Detect which cell encompasses the target text, then output its (X, Y) center coordinate. 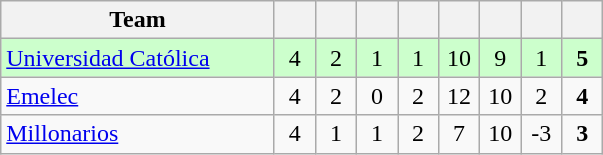
7 (460, 134)
5 (582, 58)
Universidad Católica (138, 58)
Emelec (138, 96)
-3 (542, 134)
12 (460, 96)
9 (500, 58)
Millonarios (138, 134)
0 (376, 96)
3 (582, 134)
Team (138, 20)
